Locate the cell with the specified text and output its (x, y) center coordinate. 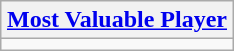
Most Valuable Player (116, 20)
